Identify which cell holds the provided text, then report its (x, y) central coordinate. 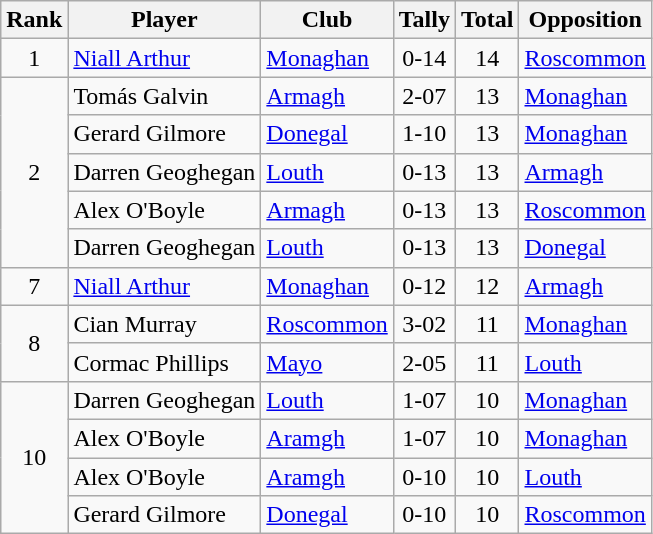
0-12 (424, 286)
1 (34, 58)
7 (34, 286)
1-10 (424, 134)
12 (487, 286)
0-14 (424, 58)
Cormac Phillips (164, 362)
8 (34, 343)
2 (34, 172)
2-07 (424, 96)
Club (327, 20)
Player (164, 20)
Total (487, 20)
Mayo (327, 362)
Cian Murray (164, 324)
2-05 (424, 362)
14 (487, 58)
3-02 (424, 324)
Opposition (585, 20)
Rank (34, 20)
Tomás Galvin (164, 96)
Tally (424, 20)
